Pinpoint the cell where the given text exists, returning its [X, Y] midpoint coordinate. 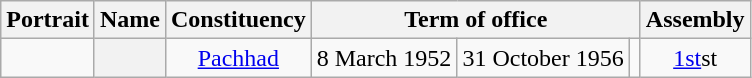
Portrait [48, 20]
Constituency [238, 20]
Name [130, 20]
1stst [695, 58]
Term of office [476, 20]
31 October 1956 [543, 58]
Pachhad [238, 58]
8 March 1952 [384, 58]
Assembly [695, 20]
